Extract the (x, y) coordinate from the center of the cell holding the provided text.  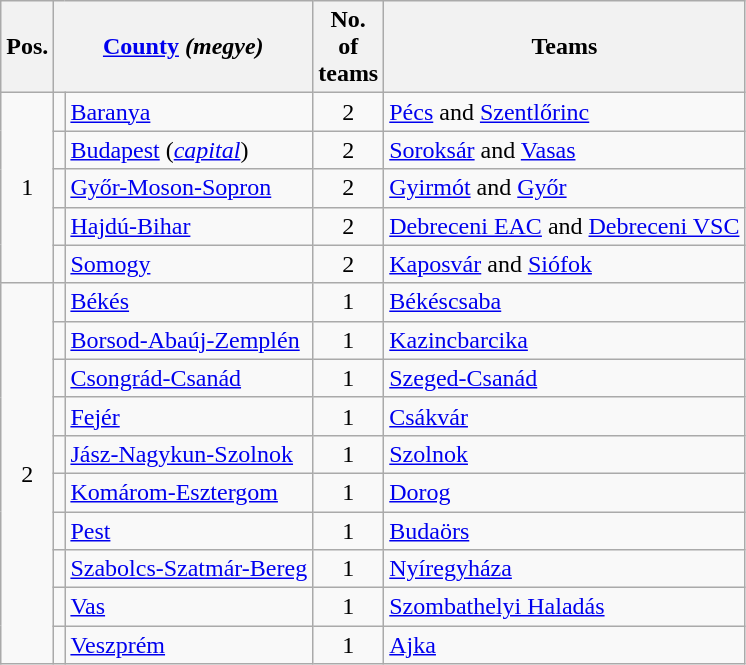
Budaörs (564, 531)
Békéscsaba (564, 302)
County (megye) (184, 47)
Pécs and Szentlőrinc (564, 112)
Veszprém (189, 645)
Dorog (564, 492)
Teams (564, 47)
Jász-Nagykun-Szolnok (189, 454)
Vas (189, 607)
Baranya (189, 112)
Soroksár and Vasas (564, 150)
Somogy (189, 264)
Szeged-Csanád (564, 378)
Szombathelyi Haladás (564, 607)
Budapest (capital) (189, 150)
Komárom-Esztergom (189, 492)
Hajdú-Bihar (189, 226)
Kazincbarcika (564, 340)
Pos. (28, 47)
Nyíregyháza (564, 569)
Ajka (564, 645)
Borsod-Abaúj-Zemplén (189, 340)
Csákvár (564, 416)
Gyirmót and Győr (564, 188)
Szabolcs-Szatmár-Bereg (189, 569)
Pest (189, 531)
Debreceni EAC and Debreceni VSC (564, 226)
Csongrád-Csanád (189, 378)
Fejér (189, 416)
Kaposvár and Siófok (564, 264)
Szolnok (564, 454)
Békés (189, 302)
No. of teams (348, 47)
Győr-Moson-Sopron (189, 188)
